Capture the cell that displays the provided text and extract its [X, Y] central coordinate. 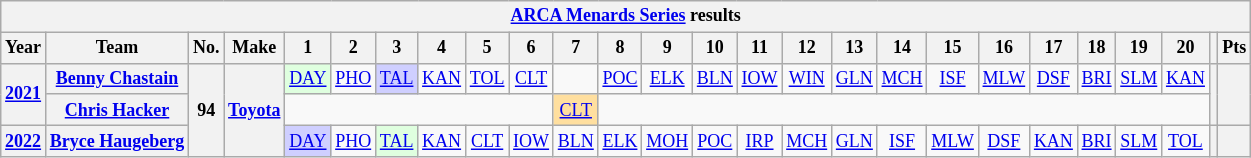
6 [532, 48]
8 [620, 48]
Year [24, 48]
94 [206, 110]
Team [116, 48]
11 [760, 48]
7 [576, 48]
5 [486, 48]
No. [206, 48]
2 [354, 48]
16 [1004, 48]
15 [952, 48]
2022 [24, 140]
1 [308, 48]
18 [1096, 48]
Benny Chastain [116, 78]
IRP [760, 140]
WIN [807, 78]
9 [668, 48]
Bryce Haugeberg [116, 140]
3 [397, 48]
13 [855, 48]
Toyota [254, 110]
Pts [1234, 48]
10 [714, 48]
20 [1186, 48]
19 [1139, 48]
14 [902, 48]
2021 [24, 94]
Make [254, 48]
Chris Hacker [116, 110]
4 [442, 48]
MOH [668, 140]
12 [807, 48]
17 [1054, 48]
ARCA Menards Series results [626, 16]
